For the text-containing cell, return its midpoint in [x, y] coordinate format. 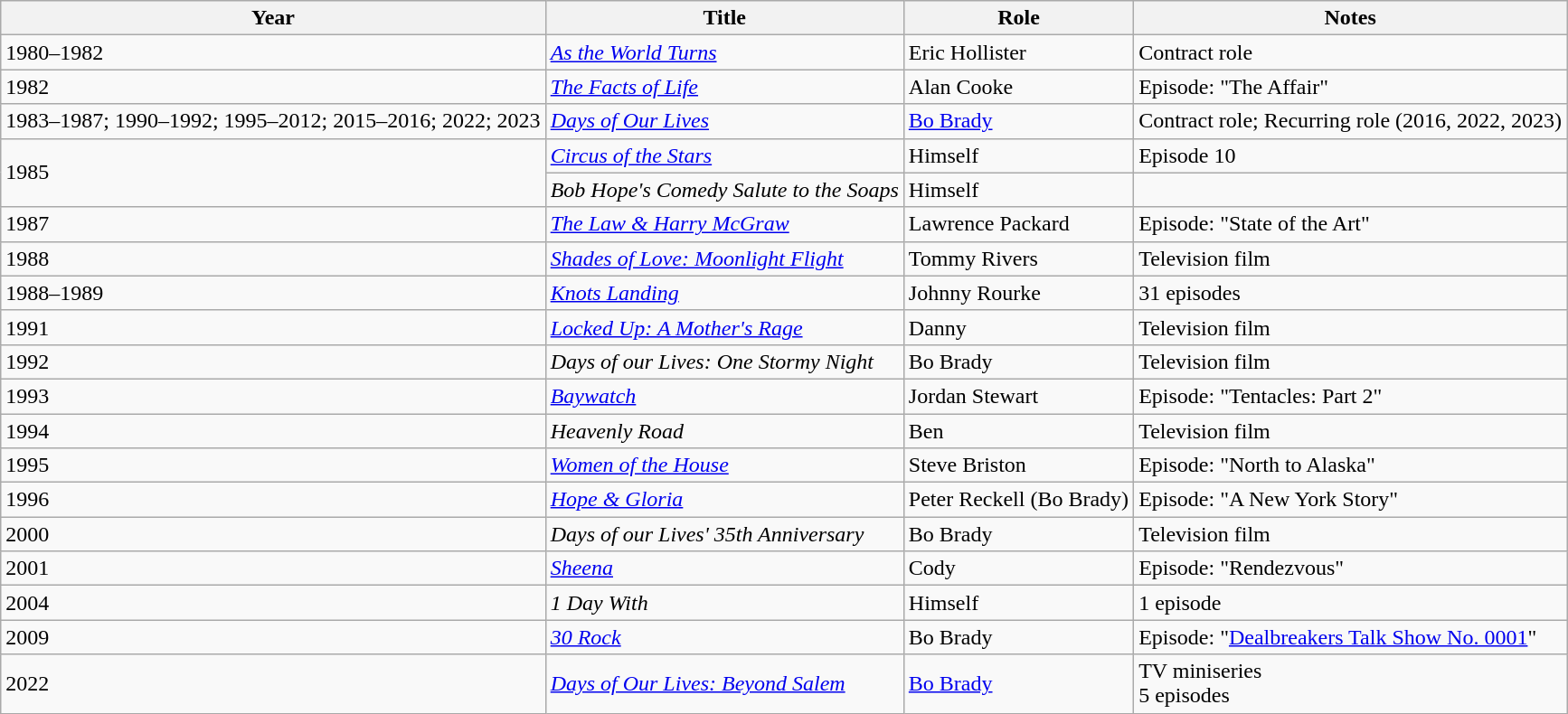
Jordan Stewart [1018, 396]
Steve Briston [1018, 465]
1987 [273, 224]
Baywatch [724, 396]
1985 [273, 173]
1 Day With [724, 603]
30 Rock [724, 637]
Episode: "Rendezvous" [1351, 568]
2000 [273, 534]
1988–1989 [273, 293]
The Facts of Life [724, 87]
Eric Hollister [1018, 52]
Contract role [1351, 52]
31 episodes [1351, 293]
Days of our Lives' 35th Anniversary [724, 534]
Cody [1018, 568]
1 episode [1351, 603]
Days of Our Lives [724, 121]
Johnny Rourke [1018, 293]
Ben [1018, 431]
1993 [273, 396]
Episode: "A New York Story" [1351, 500]
Episode: "Dealbreakers Talk Show No. 0001" [1351, 637]
1991 [273, 327]
Contract role; Recurring role (2016, 2022, 2023) [1351, 121]
Days of our Lives: One Stormy Night [724, 362]
Bob Hope's Comedy Salute to the Soaps [724, 190]
The Law & Harry McGraw [724, 224]
Episode: "North to Alaska" [1351, 465]
1982 [273, 87]
1992 [273, 362]
2001 [273, 568]
1980–1982 [273, 52]
2004 [273, 603]
Episode: "State of the Art" [1351, 224]
Notes [1351, 18]
Role [1018, 18]
As the World Turns [724, 52]
Year [273, 18]
1994 [273, 431]
Alan Cooke [1018, 87]
1995 [273, 465]
Sheena [724, 568]
Episode: "The Affair" [1351, 87]
Title [724, 18]
Knots Landing [724, 293]
Tommy Rivers [1018, 258]
1996 [273, 500]
Peter Reckell (Bo Brady) [1018, 500]
2022 [273, 683]
Locked Up: A Mother's Rage [724, 327]
Heavenly Road [724, 431]
Shades of Love: Moonlight Flight [724, 258]
TV miniseries5 episodes [1351, 683]
2009 [273, 637]
Danny [1018, 327]
Episode: "Tentacles: Part 2" [1351, 396]
1988 [273, 258]
1983–1987; 1990–1992; 1995–2012; 2015–2016; 2022; 2023 [273, 121]
Circus of the Stars [724, 155]
Episode 10 [1351, 155]
Days of Our Lives: Beyond Salem [724, 683]
Women of the House [724, 465]
Lawrence Packard [1018, 224]
Hope & Gloria [724, 500]
